Return the [X, Y] coordinate for the center point of the cell that contains the specified text.  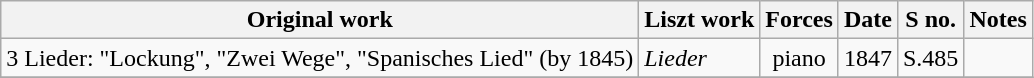
Liszt work [700, 20]
S.485 [930, 58]
1847 [868, 58]
Date [868, 20]
S no. [930, 20]
Notes [998, 20]
Lieder [700, 58]
Original work [320, 20]
3 Lieder: "Lockung", "Zwei Wege", "Spanisches Lied" (by 1845) [320, 58]
Forces [800, 20]
piano [800, 58]
